Provide the [x, y] coordinate of the cell's center where the given text is located.  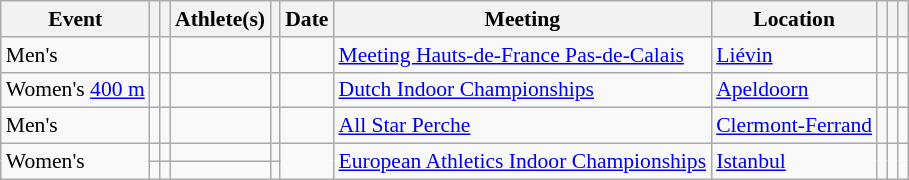
Event [76, 19]
Location [794, 19]
Clermont-Ferrand [794, 126]
Apeldoorn [794, 90]
Meeting Hauts-de-France Pas-de-Calais [522, 55]
European Athletics Indoor Championships [522, 162]
Istanbul [794, 162]
All Star Perche [522, 126]
Dutch Indoor Championships [522, 90]
Date [306, 19]
Women's 400 m [76, 90]
Meeting [522, 19]
Women's [76, 162]
Athlete(s) [220, 19]
Liévin [794, 55]
